Determine the (X, Y) coordinate at the center of the cell enclosing the given text.  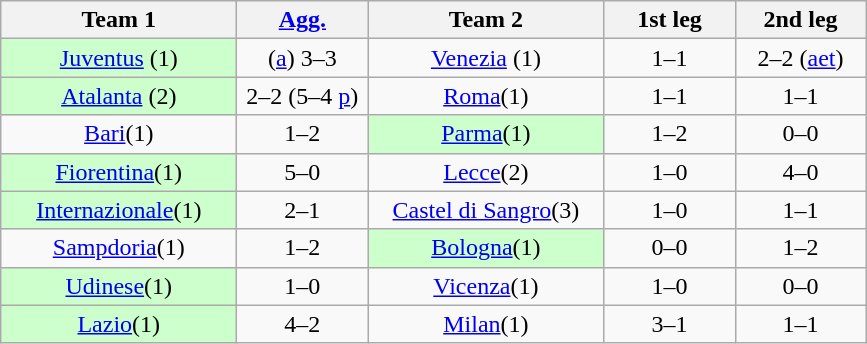
Bologna(1) (486, 248)
Milan(1) (486, 324)
Juventus (1) (119, 58)
2nd leg (800, 20)
Vicenza(1) (486, 286)
Fiorentina(1) (119, 172)
3–1 (670, 324)
5–0 (302, 172)
1st leg (670, 20)
Lazio(1) (119, 324)
4–0 (800, 172)
Team 1 (119, 20)
Sampdoria(1) (119, 248)
Venezia (1) (486, 58)
Internazionale(1) (119, 210)
4–2 (302, 324)
(a) 3–3 (302, 58)
2–2 (5–4 p) (302, 96)
Udinese(1) (119, 286)
Parma(1) (486, 134)
Atalanta (2) (119, 96)
2–1 (302, 210)
Lecce(2) (486, 172)
Agg. (302, 20)
Bari(1) (119, 134)
Roma(1) (486, 96)
Castel di Sangro(3) (486, 210)
2–2 (aet) (800, 58)
Team 2 (486, 20)
